Identify which cell holds the provided text, then report its [x, y] central coordinate. 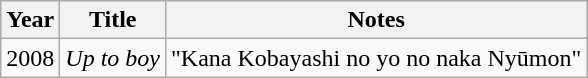
Up to boy [113, 58]
Title [113, 20]
Year [30, 20]
2008 [30, 58]
"Kana Kobayashi no yo no naka Nyūmon" [376, 58]
Notes [376, 20]
